Scan for the cell matching the given text and deliver its (x, y) coordinate at center. 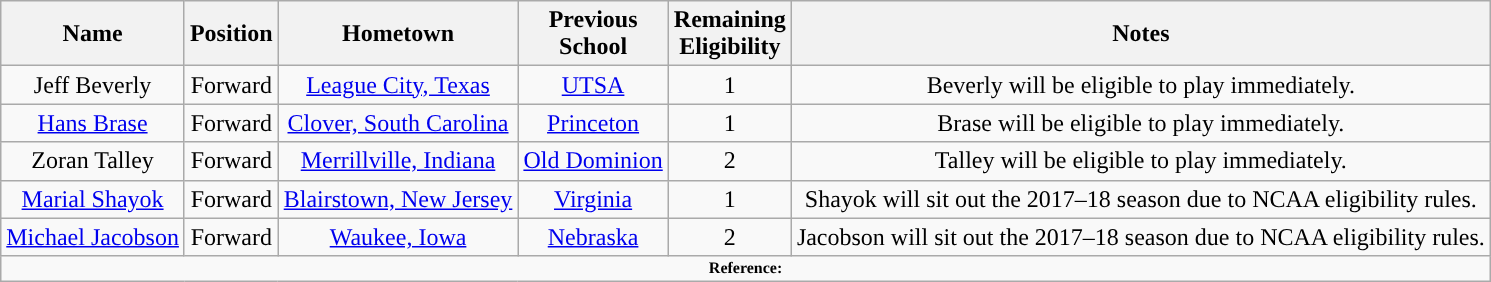
Nebraska (593, 237)
Reference: (746, 268)
Blairstown, New Jersey (398, 199)
Hometown (398, 34)
Merrillville, Indiana (398, 161)
Talley will be eligible to play immediately. (1140, 161)
Notes (1140, 34)
Hans Brase (93, 123)
League City, Texas (398, 85)
Zoran Talley (93, 161)
Michael Jacobson (93, 237)
Princeton (593, 123)
Brase will be eligible to play immediately. (1140, 123)
Shayok will sit out the 2017–18 season due to NCAA eligibility rules. (1140, 199)
Marial Shayok (93, 199)
Name (93, 34)
Jacobson will sit out the 2017–18 season due to NCAA eligibility rules. (1140, 237)
RemainingEligibility (730, 34)
UTSA (593, 85)
Beverly will be eligible to play immediately. (1140, 85)
Old Dominion (593, 161)
Position (231, 34)
Virginia (593, 199)
PreviousSchool (593, 34)
Jeff Beverly (93, 85)
Waukee, Iowa (398, 237)
Clover, South Carolina (398, 123)
